Detect which cell encompasses the target text, then output its (X, Y) center coordinate. 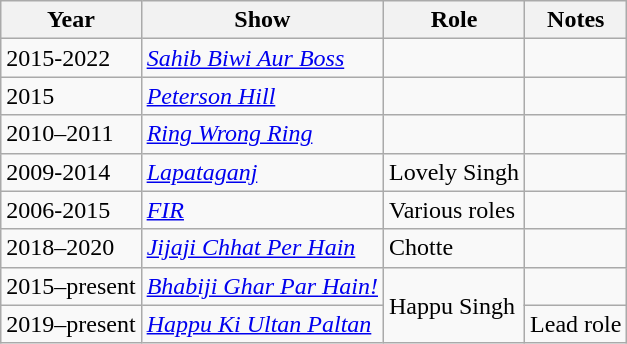
2015–present (71, 286)
Bhabiji Ghar Par Hain! (262, 286)
FIR (262, 210)
Lapataganj (262, 172)
Chotte (454, 248)
2009-2014 (71, 172)
Lead role (576, 324)
Ring Wrong Ring (262, 134)
Year (71, 20)
Role (454, 20)
Notes (576, 20)
2018–2020 (71, 248)
Show (262, 20)
2019–present (71, 324)
Lovely Singh (454, 172)
Sahib Biwi Aur Boss (262, 58)
Various roles (454, 210)
2010–2011 (71, 134)
Jijaji Chhat Per Hain (262, 248)
Happu Ki Ultan Paltan (262, 324)
Peterson Hill (262, 96)
Happu Singh (454, 305)
2006-2015 (71, 210)
2015 (71, 96)
2015-2022 (71, 58)
